Return [x, y] of the center of cell containing provided text 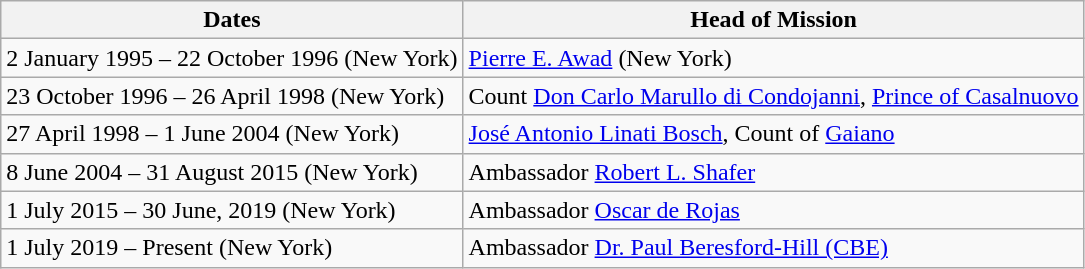
José Antonio Linati Bosch, Count of Gaiano [774, 134]
Pierre E. Awad (New York) [774, 58]
1 July 2015 – 30 June, 2019 (New York) [232, 210]
Dates [232, 20]
Ambassador Robert L. Shafer [774, 172]
2 January 1995 – 22 October 1996 (New York) [232, 58]
Ambassador Oscar de Rojas [774, 210]
23 October 1996 – 26 April 1998 (New York) [232, 96]
Count Don Carlo Marullo di Condojanni, Prince of Casalnuovo [774, 96]
Head of Mission [774, 20]
1 July 2019 – Present (New York) [232, 248]
8 June 2004 – 31 August 2015 (New York) [232, 172]
27 April 1998 – 1 June 2004 (New York) [232, 134]
Ambassador Dr. Paul Beresford-Hill (CBE) [774, 248]
